Search for the cell housing the specified text and yield its (X, Y) center coordinate. 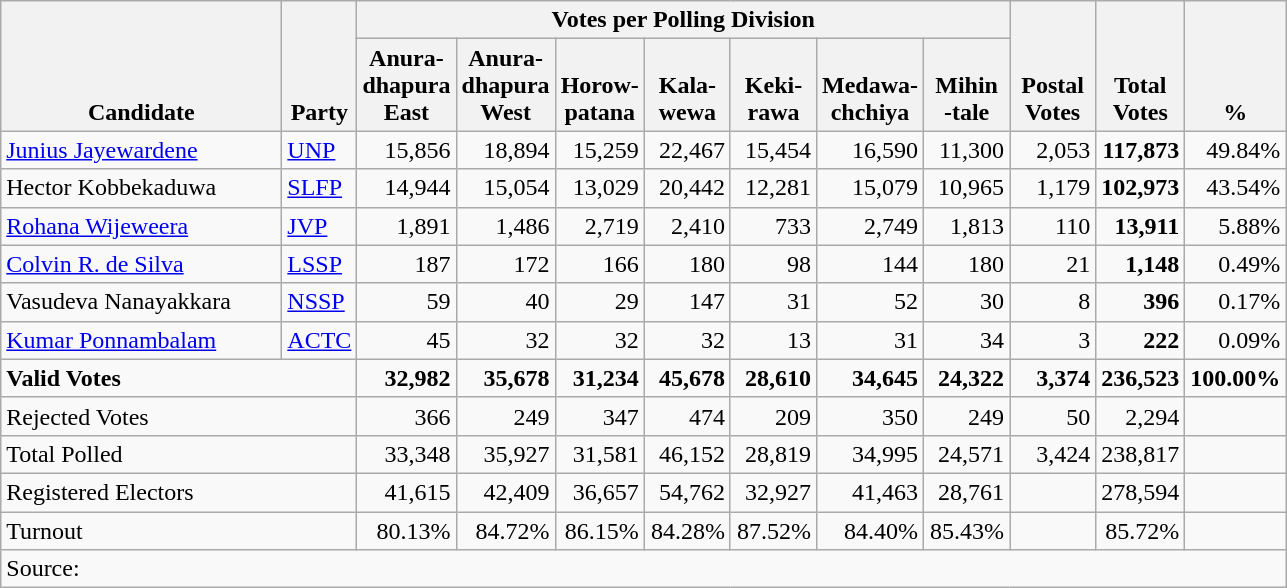
87.52% (773, 531)
2,719 (600, 226)
Valid Votes (179, 378)
UNP (320, 150)
98 (773, 264)
117,873 (1140, 150)
34 (967, 340)
NSSP (320, 302)
59 (406, 302)
16,590 (870, 150)
Candidate (142, 66)
3,374 (1053, 378)
54,762 (687, 492)
144 (870, 264)
15,454 (773, 150)
49.84% (1236, 150)
1,179 (1053, 188)
LSSP (320, 264)
Total Polled (179, 454)
40 (506, 302)
Anura-dhapuraEast (406, 85)
SLFP (320, 188)
33,348 (406, 454)
147 (687, 302)
100.00% (1236, 378)
80.13% (406, 531)
50 (1053, 416)
86.15% (600, 531)
1,891 (406, 226)
34,995 (870, 454)
187 (406, 264)
13,911 (1140, 226)
ACTC (320, 340)
84.40% (870, 531)
0.49% (1236, 264)
45 (406, 340)
5.88% (1236, 226)
52 (870, 302)
JVP (320, 226)
Medawa-chchiya (870, 85)
13 (773, 340)
45,678 (687, 378)
3,424 (1053, 454)
34,645 (870, 378)
2,749 (870, 226)
15,856 (406, 150)
3 (1053, 340)
172 (506, 264)
8 (1053, 302)
12,281 (773, 188)
Total Votes (1140, 66)
15,079 (870, 188)
31,581 (600, 454)
2,294 (1140, 416)
31,234 (600, 378)
42,409 (506, 492)
15,259 (600, 150)
84.72% (506, 531)
733 (773, 226)
0.09% (1236, 340)
84.28% (687, 531)
14,944 (406, 188)
2,410 (687, 226)
166 (600, 264)
85.72% (1140, 531)
Colvin R. de Silva (142, 264)
Registered Electors (179, 492)
366 (406, 416)
2,053 (1053, 150)
Kumar Ponnambalam (142, 340)
1,813 (967, 226)
32,982 (406, 378)
Rohana Wijeweera (142, 226)
28,610 (773, 378)
46,152 (687, 454)
Source: (644, 569)
1,486 (506, 226)
278,594 (1140, 492)
Anura-dhapuraWest (506, 85)
20,442 (687, 188)
1,148 (1140, 264)
Votes per Polling Division (684, 20)
110 (1053, 226)
236,523 (1140, 378)
Hector Kobbekaduwa (142, 188)
Mihin-tale (967, 85)
18,894 (506, 150)
24,322 (967, 378)
32,927 (773, 492)
24,571 (967, 454)
35,678 (506, 378)
Vasudeva Nanayakkara (142, 302)
238,817 (1140, 454)
85.43% (967, 531)
36,657 (600, 492)
21 (1053, 264)
347 (600, 416)
41,615 (406, 492)
30 (967, 302)
Rejected Votes (179, 416)
28,819 (773, 454)
396 (1140, 302)
41,463 (870, 492)
PostalVotes (1053, 66)
Turnout (179, 531)
% (1236, 66)
474 (687, 416)
Horow-patana (600, 85)
Junius Jayewardene (142, 150)
0.17% (1236, 302)
Keki-rawa (773, 85)
Party (320, 66)
209 (773, 416)
350 (870, 416)
22,467 (687, 150)
102,973 (1140, 188)
10,965 (967, 188)
43.54% (1236, 188)
29 (600, 302)
11,300 (967, 150)
15,054 (506, 188)
13,029 (600, 188)
Kala-wewa (687, 85)
35,927 (506, 454)
222 (1140, 340)
28,761 (967, 492)
